Search for the cell housing the specified text and yield its [x, y] center coordinate. 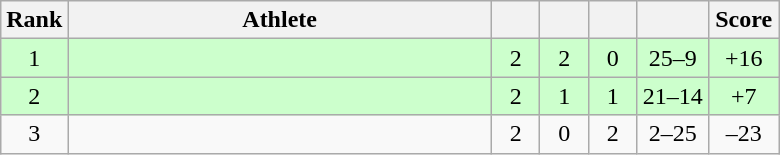
Rank [34, 20]
Score [744, 20]
+7 [744, 96]
+16 [744, 58]
25–9 [672, 58]
Athlete [280, 20]
–23 [744, 134]
3 [34, 134]
2–25 [672, 134]
21–14 [672, 96]
